Identify which cell holds the provided text, then report its (X, Y) central coordinate. 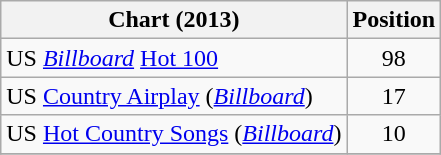
US Hot Country Songs (Billboard) (174, 134)
10 (394, 134)
Position (394, 20)
98 (394, 58)
US Billboard Hot 100 (174, 58)
Chart (2013) (174, 20)
US Country Airplay (Billboard) (174, 96)
17 (394, 96)
